From the cell containing the given text, extract its center point as (X, Y) coordinate. 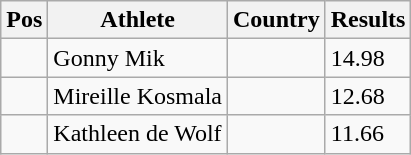
Gonny Mik (138, 58)
Results (368, 20)
11.66 (368, 134)
Kathleen de Wolf (138, 134)
14.98 (368, 58)
12.68 (368, 96)
Mireille Kosmala (138, 96)
Pos (24, 20)
Country (277, 20)
Athlete (138, 20)
